Return the (x, y) coordinate for the center point of the cell that contains the specified text.  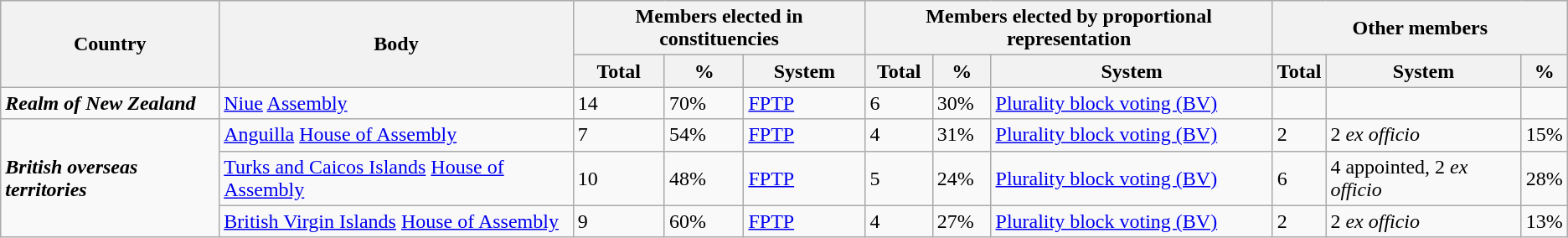
Anguilla House of Assembly (397, 135)
54% (704, 135)
24% (962, 178)
Body (397, 44)
Turks and Caicos Islands House of Assembly (397, 178)
60% (704, 221)
British Virgin Islands House of Assembly (397, 221)
70% (704, 103)
15% (1545, 135)
10 (618, 178)
British overseas territories (111, 178)
Realm of New Zealand (111, 103)
7 (618, 135)
30% (962, 103)
Other members (1420, 28)
Members elected by proportional representation (1069, 28)
14 (618, 103)
4 appointed, 2 ex officio (1424, 178)
Members elected in constituencies (719, 28)
31% (962, 135)
9 (618, 221)
48% (704, 178)
27% (962, 221)
28% (1545, 178)
13% (1545, 221)
5 (899, 178)
Country (111, 44)
Niue Assembly (397, 103)
